Return [x, y] of the center of cell containing provided text 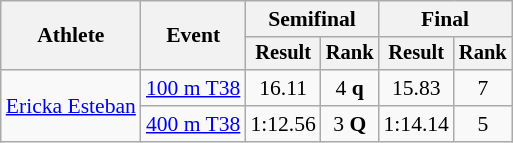
15.83 [416, 88]
1:12.56 [282, 124]
Final [444, 19]
4 q [350, 88]
Athlete [71, 36]
400 m T38 [193, 124]
Semifinal [312, 19]
3 Q [350, 124]
100 m T38 [193, 88]
Event [193, 36]
5 [483, 124]
1:14.14 [416, 124]
16.11 [282, 88]
7 [483, 88]
Ericka Esteban [71, 106]
